For the text-containing cell, return its midpoint in [x, y] coordinate format. 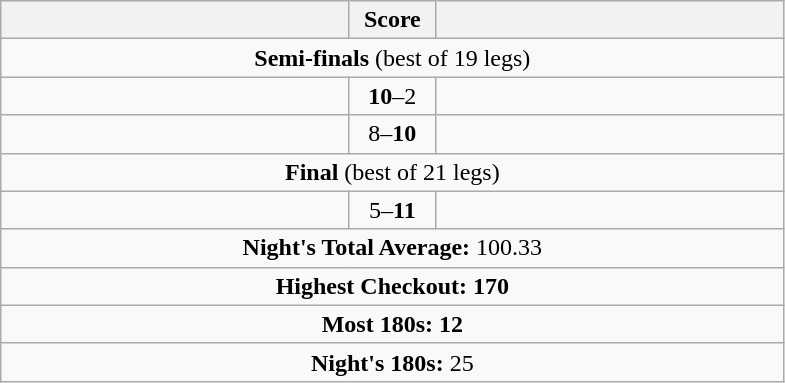
Night's 180s: 25 [392, 362]
Score [392, 20]
Final (best of 21 legs) [392, 172]
Highest Checkout: 170 [392, 286]
10–2 [392, 96]
5–11 [392, 210]
Semi-finals (best of 19 legs) [392, 58]
Night's Total Average: 100.33 [392, 248]
Most 180s: 12 [392, 324]
8–10 [392, 134]
